Output the [x, y] coordinate of the center of the cell containing the given text.  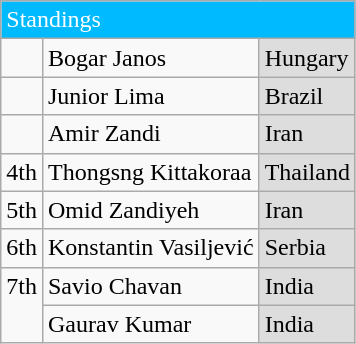
Thongsng Kittakoraa [150, 172]
4th [22, 172]
Junior Lima [150, 96]
6th [22, 248]
Gaurav Kumar [150, 324]
Bogar Janos [150, 58]
Amir Zandi [150, 134]
Konstantin Vasiljević [150, 248]
Savio Chavan [150, 286]
7th [22, 305]
5th [22, 210]
Standings [178, 20]
Serbia [307, 248]
Thailand [307, 172]
Omid Zandiyeh [150, 210]
Hungary [307, 58]
Brazil [307, 96]
